Capture the cell that displays the provided text and extract its [X, Y] central coordinate. 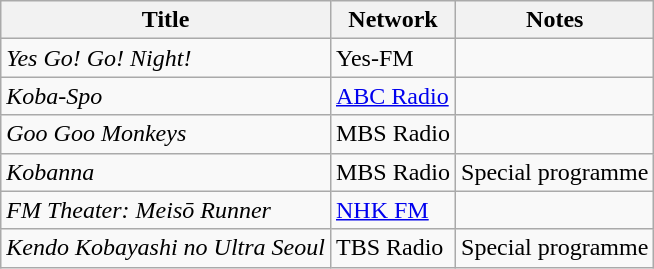
Koba-Spo [166, 96]
NHK FM [392, 210]
Kobanna [166, 172]
FM Theater: Meisō Runner [166, 210]
Kendo Kobayashi no Ultra Seoul [166, 248]
Goo Goo Monkeys [166, 134]
Yes-FM [392, 58]
Network [392, 20]
ABC Radio [392, 96]
Notes [555, 20]
TBS Radio [392, 248]
Title [166, 20]
Yes Go! Go! Night! [166, 58]
